Locate the cell with the specified text and output its [x, y] center coordinate. 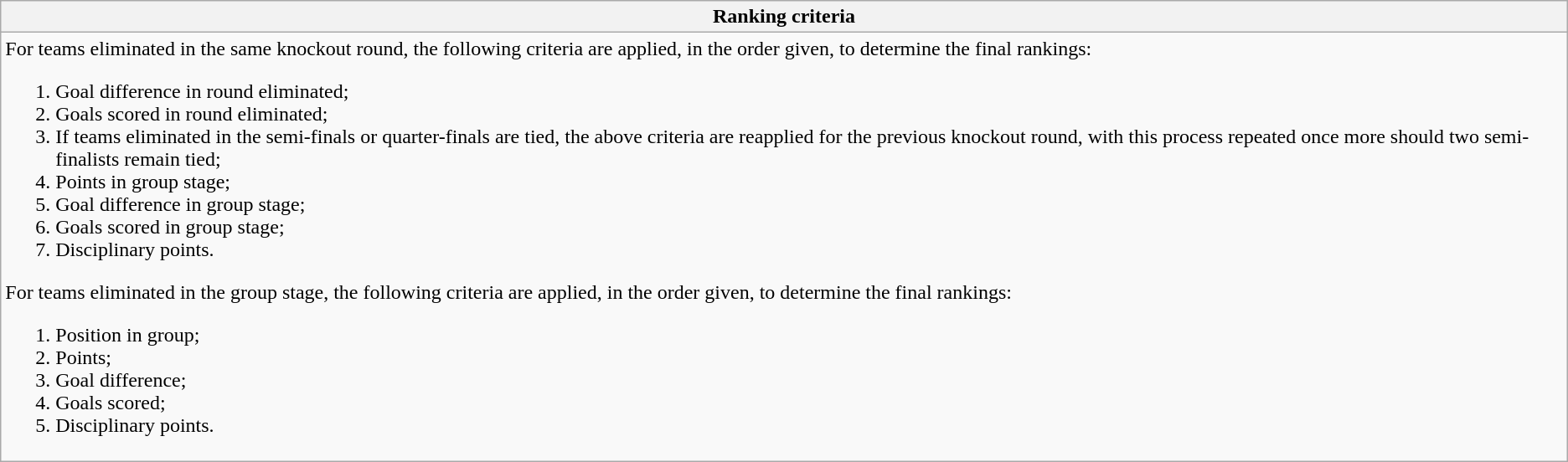
Ranking criteria [784, 17]
